Scan for the cell matching the given text and deliver its (X, Y) coordinate at center. 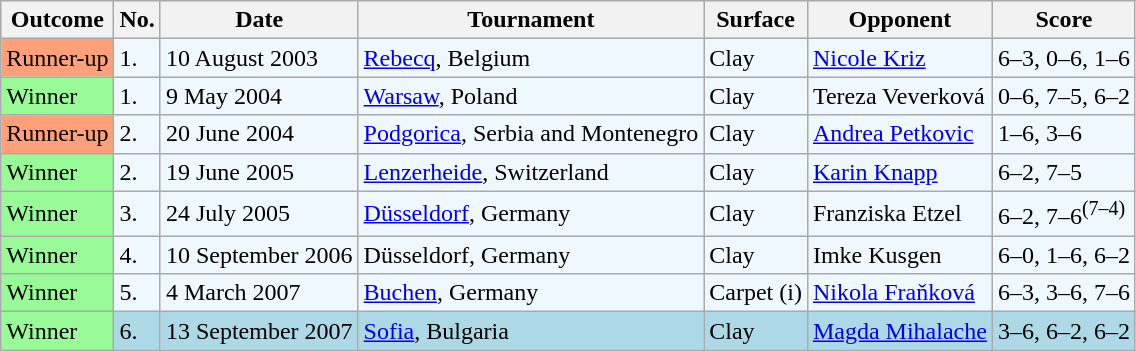
19 June 2005 (259, 172)
6. (137, 331)
24 July 2005 (259, 214)
Carpet (i) (756, 293)
Franziska Etzel (900, 214)
Lenzerheide, Switzerland (531, 172)
Opponent (900, 20)
Tereza Veverková (900, 96)
3–6, 6–2, 6–2 (1064, 331)
Podgorica, Serbia and Montenegro (531, 134)
9 May 2004 (259, 96)
6–3, 0–6, 1–6 (1064, 58)
13 September 2007 (259, 331)
Surface (756, 20)
Tournament (531, 20)
Outcome (58, 20)
6–3, 3–6, 7–6 (1064, 293)
10 September 2006 (259, 255)
Nikola Fraňková (900, 293)
Magda Mihalache (900, 331)
6–0, 1–6, 6–2 (1064, 255)
4. (137, 255)
6–2, 7–5 (1064, 172)
Andrea Petkovic (900, 134)
Score (1064, 20)
Buchen, Germany (531, 293)
20 June 2004 (259, 134)
Nicole Kriz (900, 58)
3. (137, 214)
Date (259, 20)
4 March 2007 (259, 293)
0–6, 7–5, 6–2 (1064, 96)
Sofia, Bulgaria (531, 331)
Warsaw, Poland (531, 96)
10 August 2003 (259, 58)
6–2, 7–6(7–4) (1064, 214)
Karin Knapp (900, 172)
1–6, 3–6 (1064, 134)
Imke Kusgen (900, 255)
No. (137, 20)
5. (137, 293)
Rebecq, Belgium (531, 58)
